Extract the [X, Y] coordinate from the center of the cell holding the provided text.  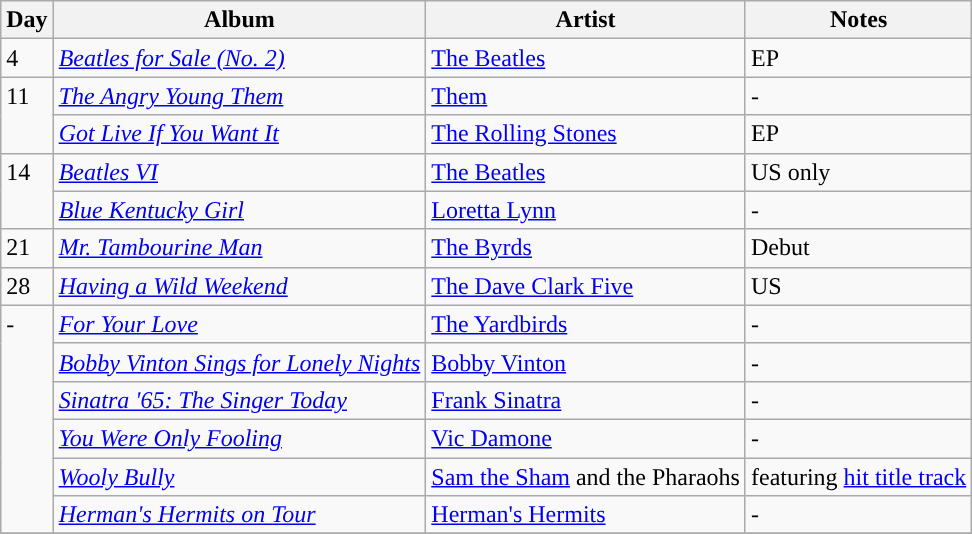
US only [858, 172]
Sam the Sham and the Pharaohs [586, 477]
Herman's Hermits [586, 515]
14 [27, 191]
Herman's Hermits on Tour [240, 515]
featuring hit title track [858, 477]
For Your Love [240, 324]
Notes [858, 20]
Having a Wild Weekend [240, 286]
Debut [858, 248]
Loretta Lynn [586, 210]
Mr. Tambourine Man [240, 248]
Wooly Bully [240, 477]
Vic Damone [586, 438]
4 [27, 58]
Bobby Vinton [586, 362]
Bobby Vinton Sings for Lonely Nights [240, 362]
11 [27, 115]
Frank Sinatra [586, 400]
21 [27, 248]
The Byrds [586, 248]
The Dave Clark Five [586, 286]
The Angry Young Them [240, 96]
28 [27, 286]
Beatles VI [240, 172]
Them [586, 96]
Sinatra '65: The Singer Today [240, 400]
US [858, 286]
Beatles for Sale (No. 2) [240, 58]
Got Live If You Want It [240, 134]
Album [240, 20]
The Yardbirds [586, 324]
The Rolling Stones [586, 134]
Day [27, 20]
Artist [586, 20]
Blue Kentucky Girl [240, 210]
You Were Only Fooling [240, 438]
